Identify which cell holds the provided text, then report its [X, Y] central coordinate. 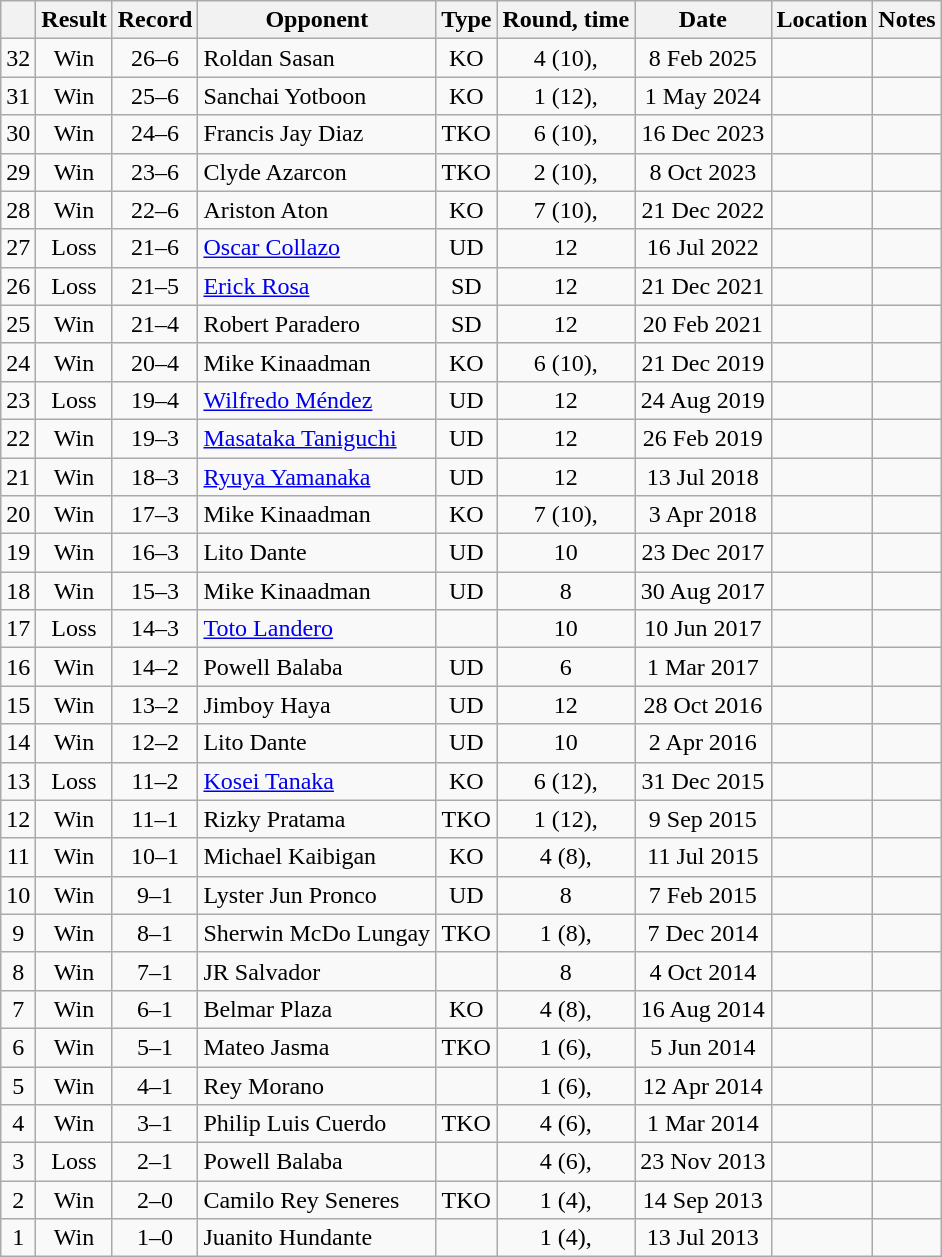
Michael Kaibigan [317, 857]
Rizky Pratama [317, 819]
3 [18, 1162]
Date [703, 20]
23–6 [155, 172]
Oscar Collazo [317, 248]
14–2 [155, 667]
11–1 [155, 819]
18–3 [155, 477]
14 [18, 743]
19–4 [155, 400]
Ryuya Yamanaka [317, 477]
7–1 [155, 971]
Sherwin McDo Lungay [317, 933]
30 Aug 2017 [703, 591]
Ariston Aton [317, 210]
23 Dec 2017 [703, 553]
25 [18, 324]
Jimboy Haya [317, 705]
13 Jul 2013 [703, 1238]
4 Oct 2014 [703, 971]
Record [155, 20]
2 [18, 1200]
6–1 [155, 1009]
32 [18, 58]
24 Aug 2019 [703, 400]
30 [18, 134]
Erick Rosa [317, 286]
13 [18, 781]
13 Jul 2018 [703, 477]
JR Salvador [317, 971]
7 Dec 2014 [703, 933]
26 [18, 286]
Type [466, 20]
11–2 [155, 781]
21–4 [155, 324]
18 [18, 591]
1 May 2024 [703, 96]
13–2 [155, 705]
Juanito Hundante [317, 1238]
21 Dec 2019 [703, 362]
Robert Paradero [317, 324]
26–6 [155, 58]
7 [18, 1009]
21 [18, 477]
Philip Luis Cuerdo [317, 1124]
16 Jul 2022 [703, 248]
2 Apr 2016 [703, 743]
23 [18, 400]
16 [18, 667]
1 [18, 1238]
Kosei Tanaka [317, 781]
16–3 [155, 553]
27 [18, 248]
22 [18, 438]
8 Oct 2023 [703, 172]
12–2 [155, 743]
Clyde Azarcon [317, 172]
4 [18, 1124]
15–3 [155, 591]
Wilfredo Méndez [317, 400]
8 Feb 2025 [703, 58]
20 [18, 515]
Masataka Taniguchi [317, 438]
24 [18, 362]
25–6 [155, 96]
16 Aug 2014 [703, 1009]
22–6 [155, 210]
12 Apr 2014 [703, 1085]
21–5 [155, 286]
Notes [907, 20]
11 Jul 2015 [703, 857]
5 Jun 2014 [703, 1047]
28 Oct 2016 [703, 705]
Opponent [317, 20]
28 [18, 210]
9 [18, 933]
17–3 [155, 515]
29 [18, 172]
8–1 [155, 933]
6 (12), [566, 781]
16 Dec 2023 [703, 134]
17 [18, 629]
1 Mar 2017 [703, 667]
Belmar Plaza [317, 1009]
21–6 [155, 248]
9–1 [155, 895]
2 (10), [566, 172]
Rey Morano [317, 1085]
5 [18, 1085]
Lyster Jun Pronco [317, 895]
Location [822, 20]
Sanchai Yotboon [317, 96]
26 Feb 2019 [703, 438]
Result [74, 20]
Roldan Sasan [317, 58]
21 Dec 2022 [703, 210]
Mateo Jasma [317, 1047]
1 Mar 2014 [703, 1124]
3–1 [155, 1124]
5–1 [155, 1047]
20–4 [155, 362]
20 Feb 2021 [703, 324]
15 [18, 705]
10–1 [155, 857]
2–0 [155, 1200]
10 Jun 2017 [703, 629]
9 Sep 2015 [703, 819]
24–6 [155, 134]
1–0 [155, 1238]
2–1 [155, 1162]
14 Sep 2013 [703, 1200]
19–3 [155, 438]
Camilo Rey Seneres [317, 1200]
19 [18, 553]
4 (10), [566, 58]
3 Apr 2018 [703, 515]
Francis Jay Diaz [317, 134]
31 [18, 96]
21 Dec 2021 [703, 286]
Round, time [566, 20]
Toto Landero [317, 629]
4–1 [155, 1085]
7 Feb 2015 [703, 895]
1 (8), [566, 933]
11 [18, 857]
23 Nov 2013 [703, 1162]
14–3 [155, 629]
31 Dec 2015 [703, 781]
